Capture the cell that displays the provided text and extract its [X, Y] central coordinate. 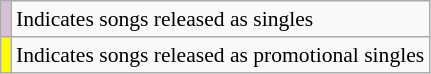
Indicates songs released as promotional singles [220, 55]
Indicates songs released as singles [220, 19]
